Provide the [x, y] coordinate of the cell's center where the given text is located.  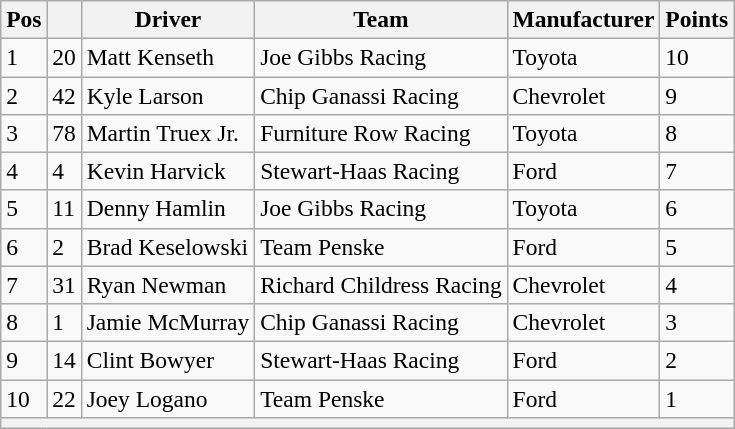
42 [64, 95]
Joey Logano [168, 398]
Kevin Harvick [168, 171]
Martin Truex Jr. [168, 133]
Kyle Larson [168, 95]
Matt Kenseth [168, 57]
Driver [168, 19]
20 [64, 57]
Points [697, 19]
Brad Keselowski [168, 247]
Jamie McMurray [168, 322]
Pos [24, 19]
31 [64, 285]
Team [381, 19]
78 [64, 133]
14 [64, 360]
Ryan Newman [168, 285]
Manufacturer [584, 19]
22 [64, 398]
Clint Bowyer [168, 360]
Richard Childress Racing [381, 285]
Denny Hamlin [168, 209]
Furniture Row Racing [381, 133]
11 [64, 209]
